Return (x, y) of the center of cell containing provided text 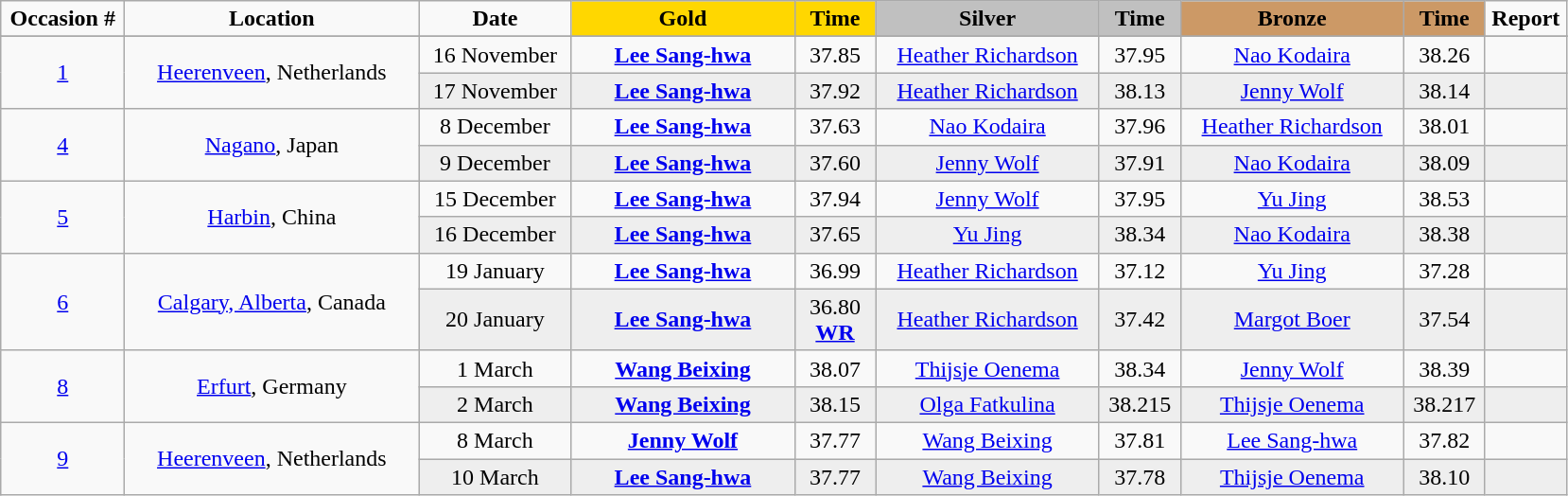
37.91 (1140, 163)
38.26 (1444, 55)
37.78 (1140, 476)
8 December (496, 127)
38.14 (1444, 91)
38.10 (1444, 476)
37.60 (835, 163)
37.82 (1444, 440)
Erfurt, Germany (272, 386)
36.80 WR (835, 320)
8 (62, 386)
19 January (496, 271)
38.39 (1444, 368)
10 March (496, 476)
15 December (496, 199)
Olga Fatkulina (987, 404)
Date (496, 19)
16 December (496, 235)
37.92 (835, 91)
Silver (987, 19)
38.38 (1444, 235)
Occasion # (62, 19)
17 November (496, 91)
1 (62, 73)
38.01 (1444, 127)
38.07 (835, 368)
Harbin, China (272, 217)
2 March (496, 404)
4 (62, 145)
38.215 (1140, 404)
38.15 (835, 404)
37.63 (835, 127)
37.12 (1140, 271)
36.99 (835, 271)
5 (62, 217)
1 March (496, 368)
8 March (496, 440)
16 November (496, 55)
6 (62, 301)
Report (1525, 19)
37.42 (1140, 320)
37.81 (1140, 440)
Bronze (1292, 19)
Calgary, Alberta, Canada (272, 301)
9 (62, 458)
38.09 (1444, 163)
Location (272, 19)
Margot Boer (1292, 320)
Nagano, Japan (272, 145)
37.96 (1140, 127)
38.53 (1444, 199)
37.94 (835, 199)
37.28 (1444, 271)
20 January (496, 320)
37.85 (835, 55)
37.65 (835, 235)
37.54 (1444, 320)
38.13 (1140, 91)
9 December (496, 163)
38.217 (1444, 404)
Gold (683, 19)
